Capture the cell that displays the provided text and extract its [X, Y] central coordinate. 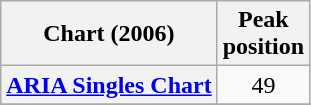
49 [263, 85]
Chart (2006) [109, 34]
Peakposition [263, 34]
ARIA Singles Chart [109, 85]
